Pinpoint the cell where the given text exists, returning its [X, Y] midpoint coordinate. 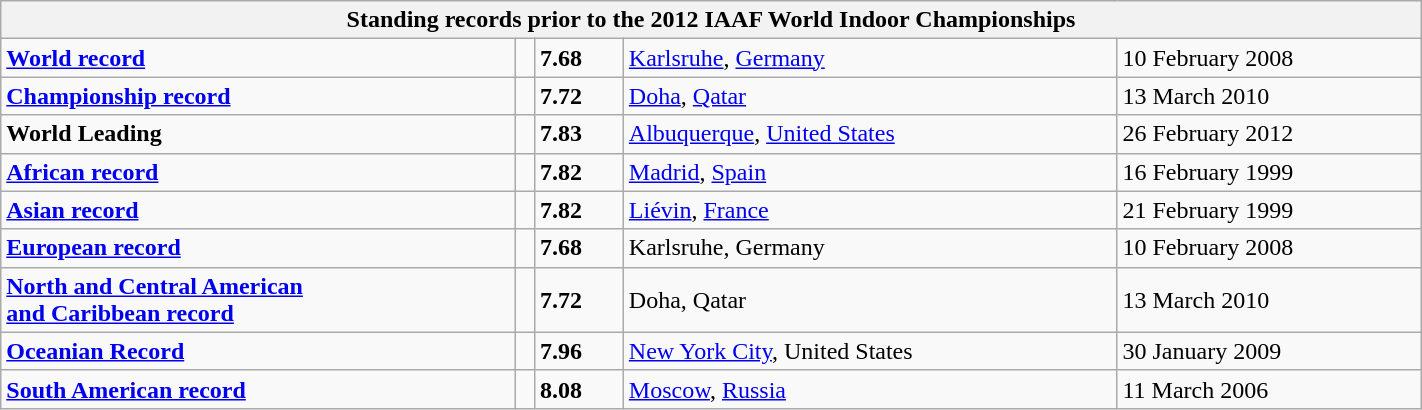
7.83 [578, 134]
30 January 2009 [1269, 351]
South American record [258, 389]
Liévin, France [870, 210]
European record [258, 248]
New York City, United States [870, 351]
Championship record [258, 96]
Standing records prior to the 2012 IAAF World Indoor Championships [711, 20]
7.96 [578, 351]
World Leading [258, 134]
11 March 2006 [1269, 389]
8.08 [578, 389]
26 February 2012 [1269, 134]
Asian record [258, 210]
North and Central American and Caribbean record [258, 300]
21 February 1999 [1269, 210]
African record [258, 172]
Madrid, Spain [870, 172]
Moscow, Russia [870, 389]
Oceanian Record [258, 351]
Albuquerque, United States [870, 134]
16 February 1999 [1269, 172]
World record [258, 58]
